Pinpoint the cell where the given text exists, returning its [x, y] midpoint coordinate. 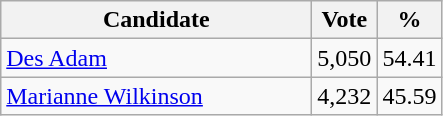
Marianne Wilkinson [156, 96]
4,232 [344, 96]
45.59 [410, 96]
Vote [344, 20]
54.41 [410, 58]
Candidate [156, 20]
Des Adam [156, 58]
5,050 [344, 58]
% [410, 20]
